Pinpoint the cell where the given text exists, returning its [x, y] midpoint coordinate. 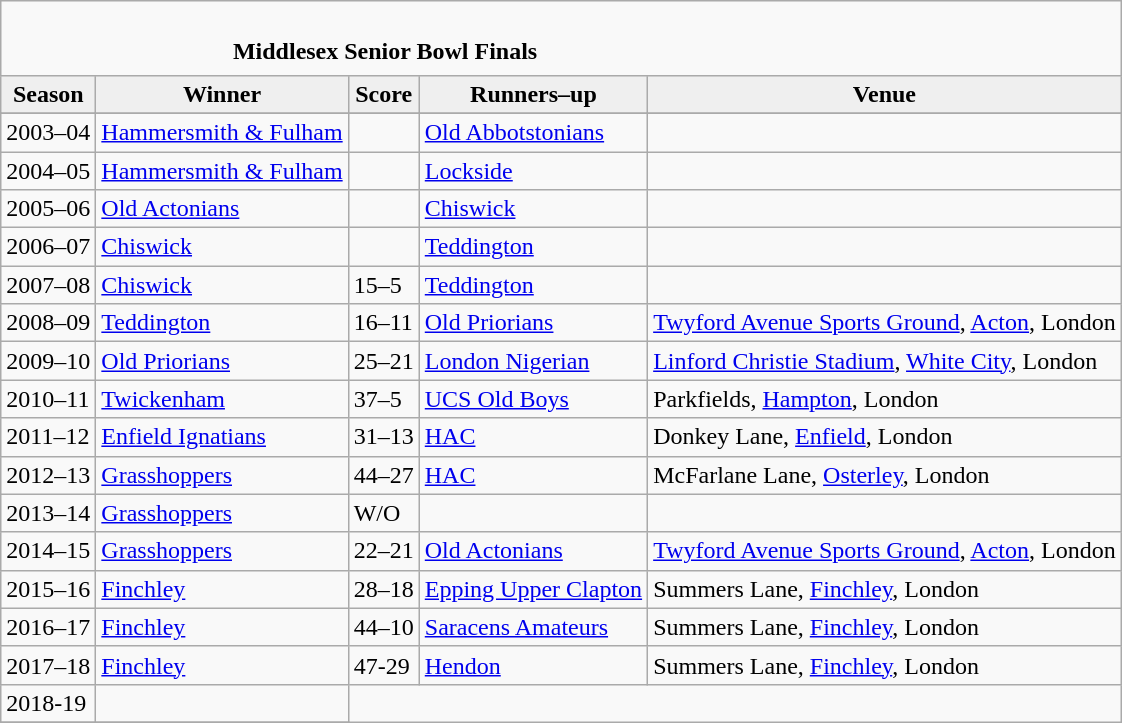
25–21 [384, 361]
2006–07 [48, 247]
28–18 [384, 589]
22–21 [384, 551]
Hendon [533, 665]
2005–06 [48, 209]
Linford Christie Stadium, White City, London [885, 361]
Score [384, 94]
2017–18 [48, 665]
Enfield Ignatians [222, 437]
2014–15 [48, 551]
2011–12 [48, 437]
Season [48, 94]
2010–11 [48, 399]
2018-19 [48, 703]
2007–08 [48, 285]
37–5 [384, 399]
London Nigerian [533, 361]
16–11 [384, 323]
Twickenham [222, 399]
44–10 [384, 627]
2015–16 [48, 589]
2013–14 [48, 513]
McFarlane Lane, Osterley, London [885, 475]
Epping Upper Clapton [533, 589]
Lockside [533, 171]
Runners–up [533, 94]
31–13 [384, 437]
Venue [885, 94]
Winner [222, 94]
47-29 [384, 665]
Parkfields, Hampton, London [885, 399]
2003–04 [48, 132]
44–27 [384, 475]
W/O [384, 513]
2004–05 [48, 171]
15–5 [384, 285]
2008–09 [48, 323]
Saracens Amateurs [533, 627]
2016–17 [48, 627]
2009–10 [48, 361]
UCS Old Boys [533, 399]
2012–13 [48, 475]
Old Abbotstonians [533, 132]
Donkey Lane, Enfield, London [885, 437]
